Detect which cell encompasses the target text, then output its (X, Y) center coordinate. 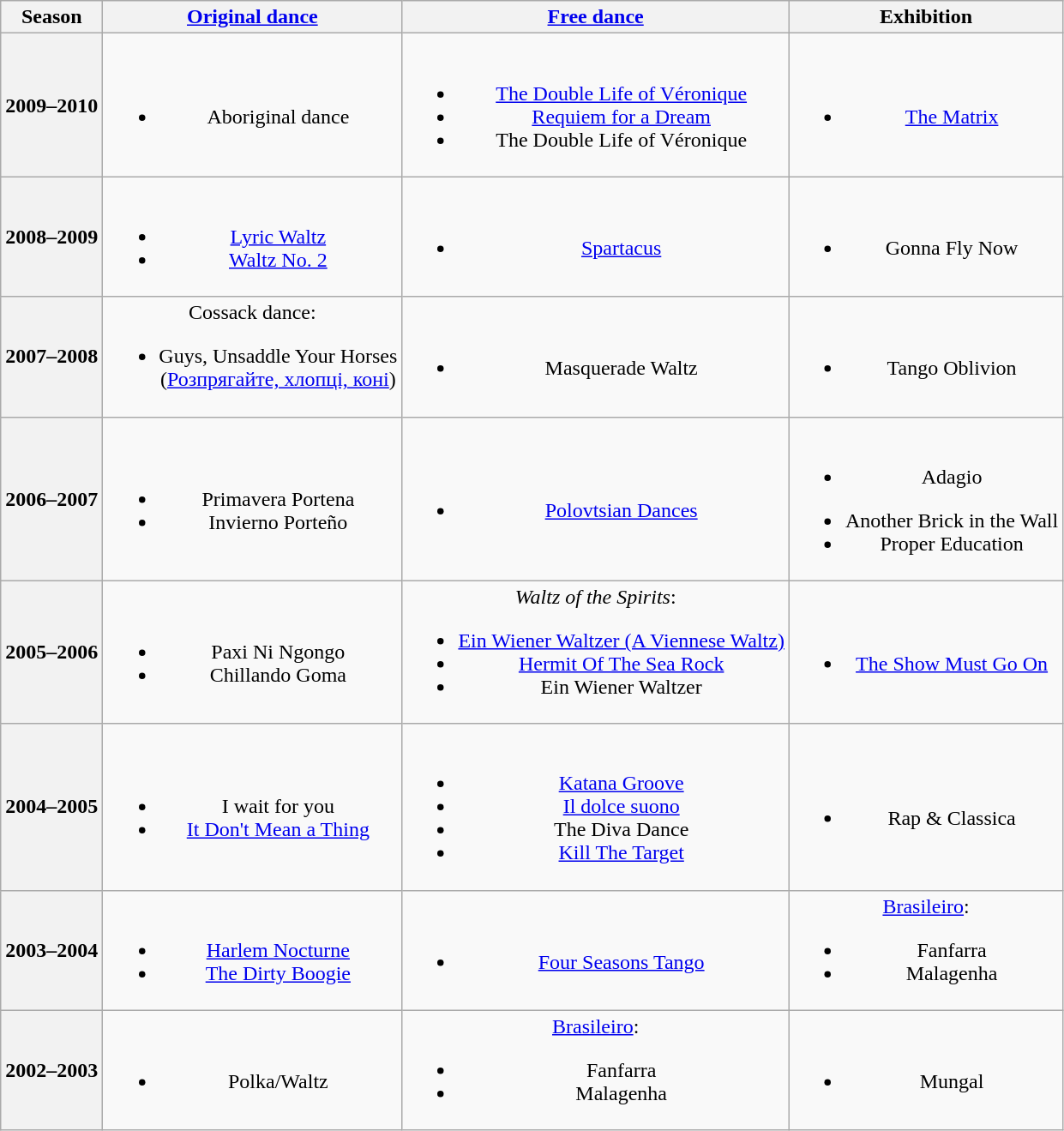
2004–2005 (51, 807)
Gonna Fly Now (926, 237)
Season (51, 17)
Rap & Classica (926, 807)
2007–2008 (51, 357)
Harlem NocturneThe Dirty Boogie (252, 950)
Primavera Portena Invierno Porteño (252, 499)
Adagio Another Brick in the Wall Proper Education (926, 499)
Tango Oblivion (926, 357)
Polka/Waltz (252, 1070)
Polovtsian Dances (596, 499)
Free dance (596, 17)
Masquerade Waltz (596, 357)
2009–2010 (51, 105)
The Show Must Go On (926, 652)
2003–2004 (51, 950)
2006–2007 (51, 499)
2008–2009 (51, 237)
Katana Groove Il dolce suono The Diva Dance Kill The Target (596, 807)
Mungal (926, 1070)
Aboriginal dance (252, 105)
Original dance (252, 17)
Waltz of the Spirits:Ein Wiener Waltzer (A Viennese Waltz) Hermit Of The Sea Rock Ein Wiener Waltzer (596, 652)
2005–2006 (51, 652)
I wait for youIt Don't Mean a Thing (252, 807)
Four Seasons Tango (596, 950)
2002–2003 (51, 1070)
Exhibition (926, 17)
The Matrix (926, 105)
The Double Life of Véronique Requiem for a Dream The Double Life of Véronique (596, 105)
Paxi Ni Ngongo Chillando Goma (252, 652)
Cossack dance:Guys, Unsaddle Your Horses (Розпрягайте, хлопці, коні) (252, 357)
Spartacus (596, 237)
Lyric Waltz Waltz No. 2 (252, 237)
